Return (X, Y) of the center of cell containing provided text 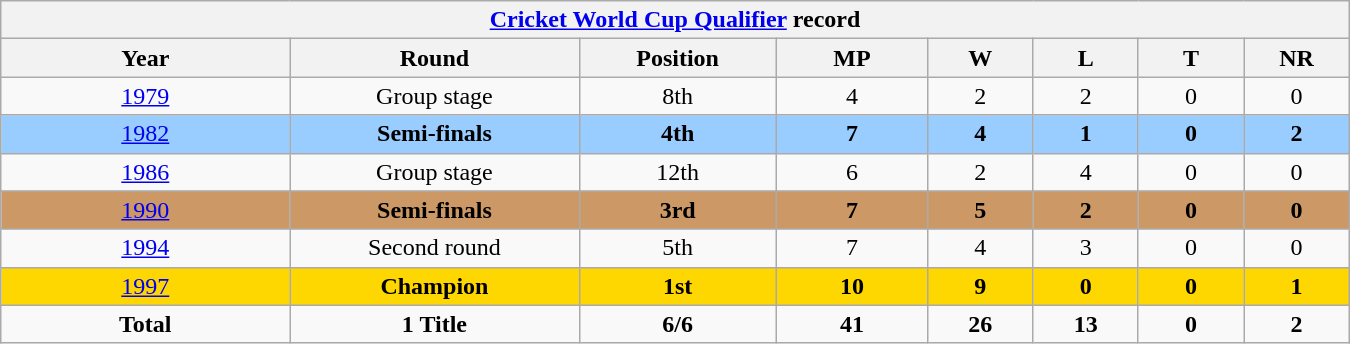
1990 (146, 210)
1986 (146, 172)
3rd (678, 210)
12th (678, 172)
Position (678, 58)
26 (980, 324)
5th (678, 248)
1997 (146, 286)
Champion (434, 286)
6 (852, 172)
Second round (434, 248)
5 (980, 210)
10 (852, 286)
3 (1086, 248)
Cricket World Cup Qualifier record (675, 20)
41 (852, 324)
1 Title (434, 324)
T (1190, 58)
NR (1296, 58)
1st (678, 286)
6/6 (678, 324)
MP (852, 58)
13 (1086, 324)
Round (434, 58)
8th (678, 96)
1979 (146, 96)
9 (980, 286)
4th (678, 134)
1982 (146, 134)
L (1086, 58)
W (980, 58)
Total (146, 324)
Year (146, 58)
1994 (146, 248)
